For the text-containing cell, return its midpoint in (x, y) coordinate format. 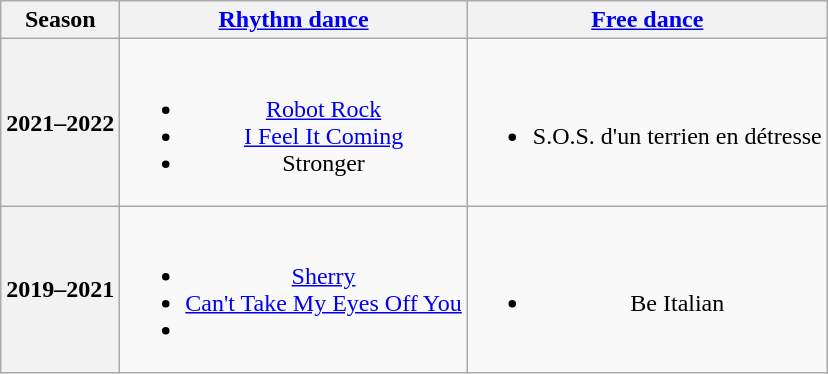
S.O.S. d'un terrien en détresse (647, 122)
Season (60, 20)
Robot Rock I Feel It Coming Stronger (294, 122)
Sherry Can't Take My Eyes Off You (294, 290)
Rhythm dance (294, 20)
2021–2022 (60, 122)
Be Italian (647, 290)
2019–2021 (60, 290)
Free dance (647, 20)
